Pinpoint the cell where the given text exists, returning its [x, y] midpoint coordinate. 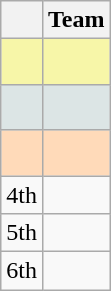
4th [22, 195]
Team [76, 20]
5th [22, 233]
6th [22, 271]
